Return (X, Y) of the center of cell containing provided text 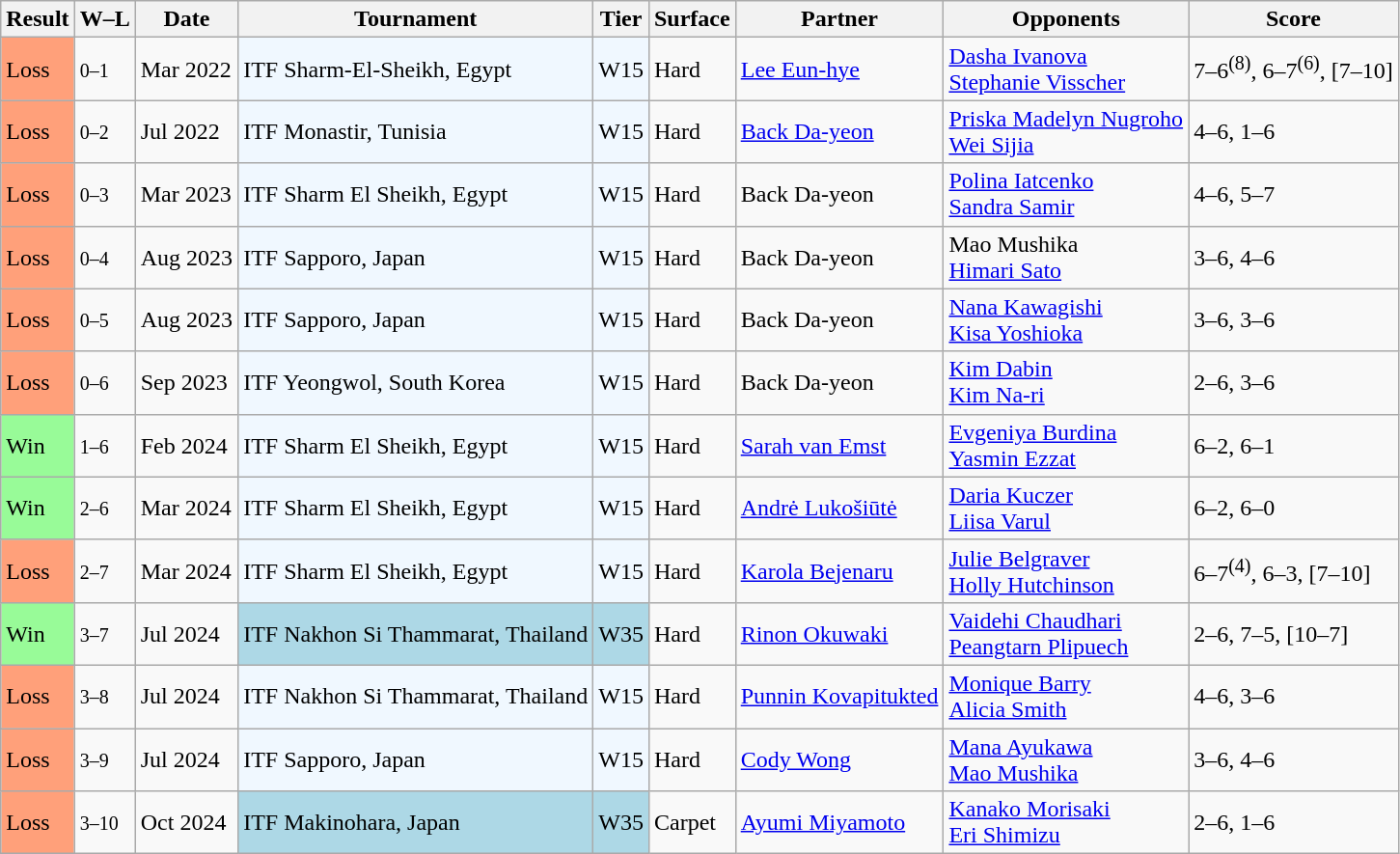
Kim Dabin Kim Na-ri (1066, 382)
3–7 (104, 633)
2–6 (104, 508)
4–6, 1–6 (1294, 131)
0–5 (104, 320)
Mar 2022 (186, 69)
Kanako Morisaki Eri Shimizu (1066, 822)
Surface (692, 19)
0–1 (104, 69)
Result (38, 19)
4–6, 3–6 (1294, 697)
Oct 2024 (186, 822)
Punnin Kovapitukted (839, 697)
Mao Mushika Himari Sato (1066, 257)
Lee Eun-hye (839, 69)
0–6 (104, 382)
Evgeniya Burdina Yasmin Ezzat (1066, 446)
2–7 (104, 571)
W–L (104, 19)
7–6(8), 6–7(6), [7–10] (1294, 69)
Date (186, 19)
ITF Makinohara, Japan (416, 822)
Cody Wong (839, 758)
4–6, 5–7 (1294, 195)
Vaidehi Chaudhari Peangtarn Plipuech (1066, 633)
Karola Bejenaru (839, 571)
1–6 (104, 446)
Mana Ayukawa Mao Mushika (1066, 758)
2–6, 7–5, [10–7] (1294, 633)
0–4 (104, 257)
Daria Kuczer Liisa Varul (1066, 508)
2–6, 1–6 (1294, 822)
3–6, 3–6 (1294, 320)
6–7(4), 6–3, [7–10] (1294, 571)
6–2, 6–0 (1294, 508)
Ayumi Miyamoto (839, 822)
Jul 2022 (186, 131)
Opponents (1066, 19)
Score (1294, 19)
ITF Sharm-El-Sheikh, Egypt (416, 69)
0–3 (104, 195)
Andrė Lukošiūtė (839, 508)
Priska Madelyn Nugroho Wei Sijia (1066, 131)
Sarah van Emst (839, 446)
3–8 (104, 697)
Partner (839, 19)
Carpet (692, 822)
Feb 2024 (186, 446)
2–6, 3–6 (1294, 382)
0–2 (104, 131)
3–10 (104, 822)
ITF Yeongwol, South Korea (416, 382)
Polina Iatcenko Sandra Samir (1066, 195)
Nana Kawagishi Kisa Yoshioka (1066, 320)
Monique Barry Alicia Smith (1066, 697)
3–9 (104, 758)
Julie Belgraver Holly Hutchinson (1066, 571)
Rinon Okuwaki (839, 633)
Tournament (416, 19)
Sep 2023 (186, 382)
Tier (621, 19)
ITF Monastir, Tunisia (416, 131)
Dasha Ivanova Stephanie Visscher (1066, 69)
6–2, 6–1 (1294, 446)
Mar 2023 (186, 195)
